Scan for the cell matching the given text and deliver its (X, Y) coordinate at center. 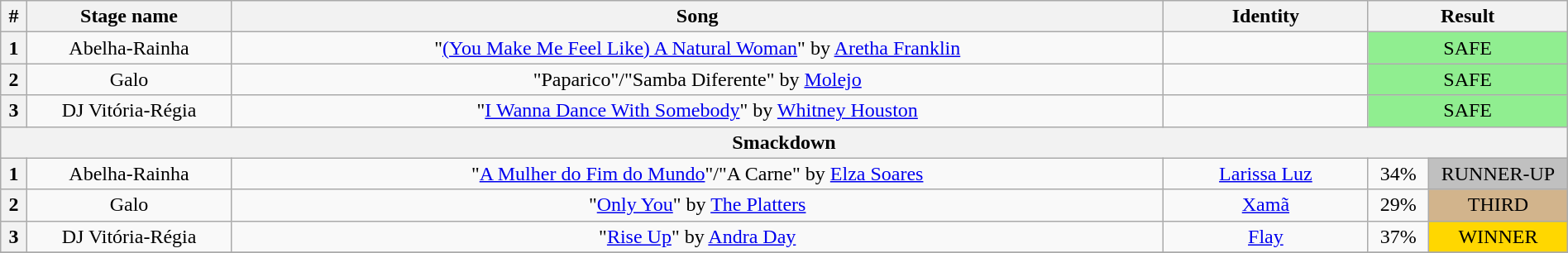
Song (698, 17)
34% (1398, 174)
37% (1398, 236)
# (14, 17)
WINNER (1499, 236)
"I Wanna Dance With Somebody" by Whitney Houston (698, 111)
Xamã (1265, 205)
Larissa Luz (1265, 174)
"A Mulher do Fim do Mundo"/"A Carne" by Elza Soares (698, 174)
THIRD (1499, 205)
RUNNER-UP (1499, 174)
Flay (1265, 236)
29% (1398, 205)
Result (1467, 17)
Stage name (129, 17)
Identity (1265, 17)
Smackdown (784, 142)
"(You Make Me Feel Like) A Natural Woman" by Aretha Franklin (698, 48)
"Paparico"/"Samba Diferente" by Molejo (698, 79)
"Only You" by The Platters (698, 205)
"Rise Up" by Andra Day (698, 236)
